Output the [X, Y] coordinate of the center of the cell containing the given text.  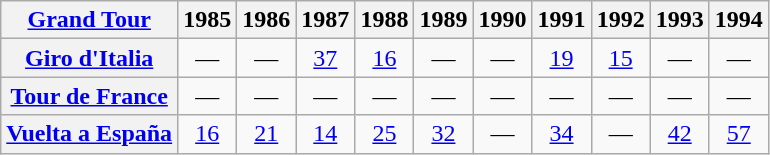
1986 [266, 20]
37 [326, 58]
25 [384, 134]
1994 [738, 20]
1992 [620, 20]
15 [620, 58]
14 [326, 134]
1987 [326, 20]
1990 [502, 20]
Grand Tour [90, 20]
Vuelta a España [90, 134]
19 [562, 58]
Giro d'Italia [90, 58]
34 [562, 134]
21 [266, 134]
1988 [384, 20]
1991 [562, 20]
57 [738, 134]
1989 [444, 20]
1993 [680, 20]
Tour de France [90, 96]
32 [444, 134]
1985 [208, 20]
42 [680, 134]
